Determine the (X, Y) coordinate at the center of the cell enclosing the given text.  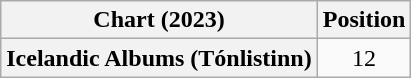
Chart (2023) (159, 20)
12 (364, 58)
Position (364, 20)
Icelandic Albums (Tónlistinn) (159, 58)
